Identify which cell holds the provided text, then report its [x, y] central coordinate. 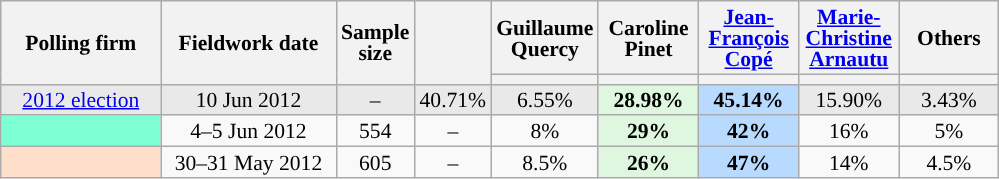
Others [949, 38]
Guillaume Quercy [544, 38]
6.55% [544, 100]
26% [648, 162]
47% [749, 162]
29% [648, 132]
30–31 May 2012 [248, 162]
605 [375, 162]
2012 election [81, 100]
Samplesize [375, 42]
5% [949, 132]
4–5 Jun 2012 [248, 132]
16% [849, 132]
Jean-François Copé [749, 38]
8% [544, 132]
3.43% [949, 100]
45.14% [749, 100]
28.98% [648, 100]
Polling firm [81, 42]
8.5% [544, 162]
Caroline Pinet [648, 38]
15.90% [849, 100]
14% [849, 162]
4.5% [949, 162]
40.71% [452, 100]
554 [375, 132]
10 Jun 2012 [248, 100]
Marie-Christine Arnautu [849, 38]
Fieldwork date [248, 42]
42% [749, 132]
